Output the (x, y) coordinate of the center of the cell containing the given text.  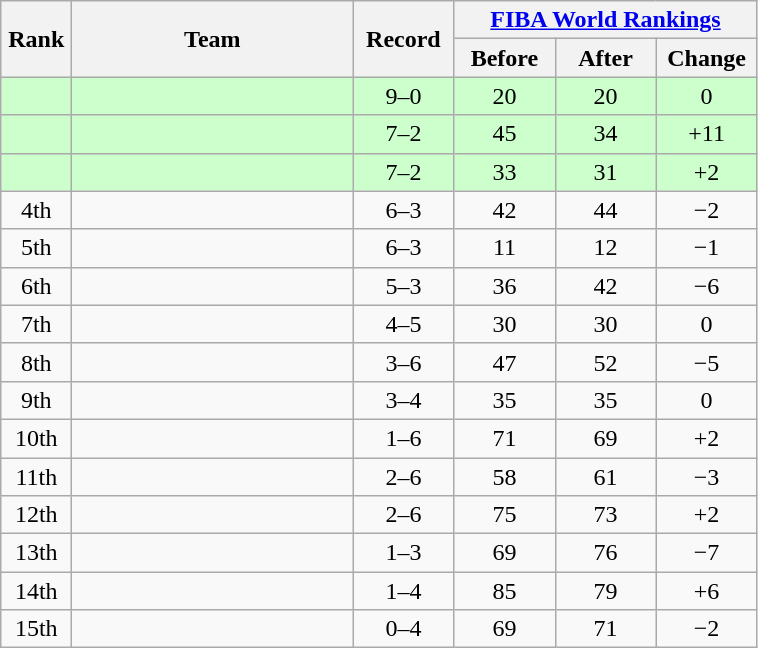
5–3 (404, 286)
4–5 (404, 324)
73 (606, 515)
Team (212, 39)
Before (504, 58)
75 (504, 515)
47 (504, 362)
−5 (706, 362)
+6 (706, 591)
33 (504, 172)
44 (606, 210)
−3 (706, 477)
52 (606, 362)
FIBA World Rankings (606, 20)
3–6 (404, 362)
10th (36, 438)
14th (36, 591)
After (606, 58)
15th (36, 629)
−1 (706, 248)
79 (606, 591)
Change (706, 58)
1–4 (404, 591)
Record (404, 39)
45 (504, 134)
11 (504, 248)
Rank (36, 39)
−6 (706, 286)
0–4 (404, 629)
1–3 (404, 553)
−7 (706, 553)
11th (36, 477)
31 (606, 172)
12th (36, 515)
7th (36, 324)
58 (504, 477)
6th (36, 286)
36 (504, 286)
13th (36, 553)
9–0 (404, 96)
34 (606, 134)
12 (606, 248)
5th (36, 248)
9th (36, 400)
61 (606, 477)
76 (606, 553)
85 (504, 591)
8th (36, 362)
4th (36, 210)
+11 (706, 134)
1–6 (404, 438)
3–4 (404, 400)
